Return [x, y] of the center of cell containing provided text 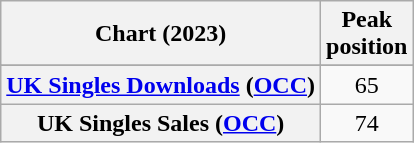
UK Singles Downloads (OCC) [161, 85]
UK Singles Sales (OCC) [161, 123]
65 [367, 85]
Peakposition [367, 34]
74 [367, 123]
Chart (2023) [161, 34]
